From the cell containing the given text, extract its center point as (X, Y) coordinate. 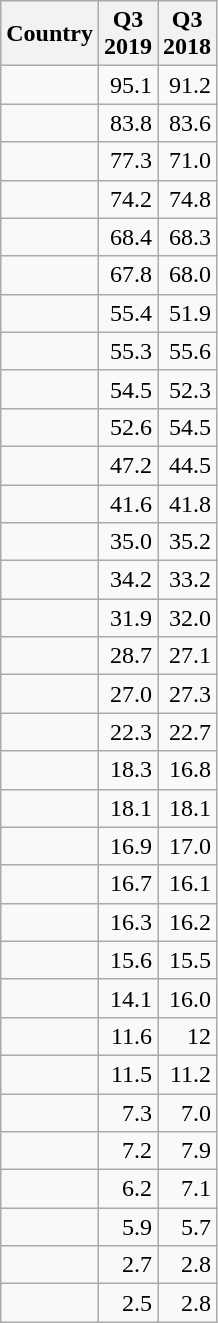
41.6 (128, 503)
16.3 (128, 922)
27.1 (188, 656)
71.0 (188, 161)
2.5 (128, 1303)
68.3 (188, 237)
67.8 (128, 275)
18.3 (128, 770)
74.8 (188, 199)
55.3 (128, 351)
16.0 (188, 998)
7.1 (188, 1189)
91.2 (188, 85)
17.0 (188, 846)
5.9 (128, 1227)
7.9 (188, 1151)
7.3 (128, 1113)
28.7 (128, 656)
15.5 (188, 960)
11.6 (128, 1036)
83.6 (188, 123)
35.0 (128, 542)
47.2 (128, 465)
55.4 (128, 313)
35.2 (188, 542)
27.0 (128, 694)
32.0 (188, 618)
16.7 (128, 884)
15.6 (128, 960)
2.7 (128, 1265)
83.8 (128, 123)
95.1 (128, 85)
12 (188, 1036)
Q3 2019 (128, 34)
16.2 (188, 922)
74.2 (128, 199)
41.8 (188, 503)
51.9 (188, 313)
55.6 (188, 351)
11.2 (188, 1074)
22.7 (188, 732)
6.2 (128, 1189)
16.8 (188, 770)
16.1 (188, 884)
7.2 (128, 1151)
77.3 (128, 161)
52.3 (188, 389)
Q3 2018 (188, 34)
27.3 (188, 694)
44.5 (188, 465)
Country (50, 34)
7.0 (188, 1113)
14.1 (128, 998)
22.3 (128, 732)
31.9 (128, 618)
33.2 (188, 580)
34.2 (128, 580)
68.4 (128, 237)
5.7 (188, 1227)
68.0 (188, 275)
52.6 (128, 427)
11.5 (128, 1074)
16.9 (128, 846)
